From the cell containing the given text, extract its center point as [X, Y] coordinate. 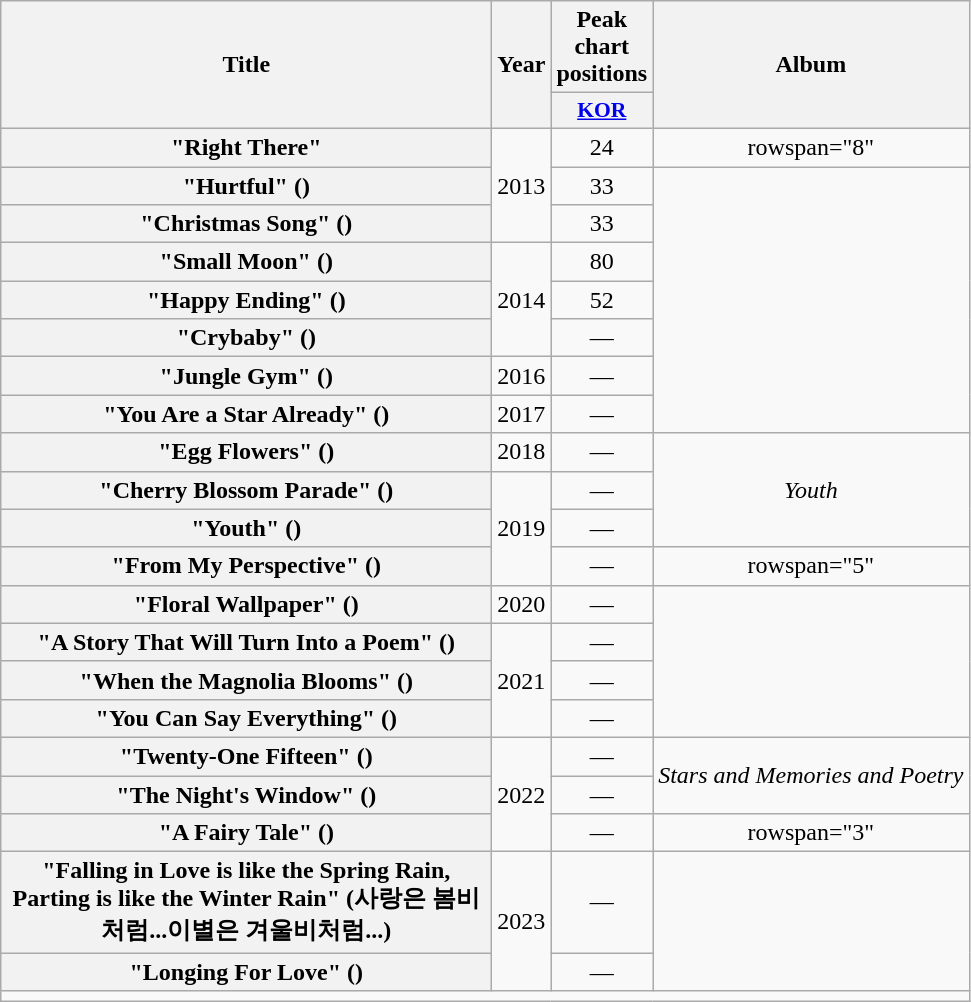
2020 [522, 604]
"Jungle Gym" () [246, 376]
Album [811, 65]
"Happy Ending" () [246, 300]
"Longing For Love" () [246, 972]
"Right There" [246, 147]
rowspan="5" [811, 566]
"A Story That Will Turn Into a Poem" () [246, 642]
2017 [522, 414]
"You Can Say Everything" () [246, 718]
"Christmas Song" () [246, 224]
2019 [522, 528]
"Youth" () [246, 528]
"When the Magnolia Blooms" () [246, 680]
Stars and Memories and Poetry [811, 775]
"You Are a Star Already" () [246, 414]
2016 [522, 376]
"Floral Wallpaper" () [246, 604]
2023 [522, 922]
"The Night's Window" () [246, 795]
"Twenty-One Fifteen" () [246, 756]
24 [602, 147]
2014 [522, 300]
2018 [522, 452]
"A Fairy Tale" () [246, 833]
"Cherry Blossom Parade" () [246, 490]
Youth [811, 490]
80 [602, 262]
52 [602, 300]
KOR [602, 111]
"Small Moon" () [246, 262]
Peak chart positions [602, 47]
"Egg Flowers" () [246, 452]
Year [522, 65]
"From My Perspective" () [246, 566]
rowspan="8" [811, 147]
Title [246, 65]
"Crybaby" () [246, 338]
"Hurtful" () [246, 185]
"Falling in Love is like the Spring Rain, Parting is like the Winter Rain" (사랑은 봄비처럼...이별은 겨울비처럼...) [246, 902]
2022 [522, 794]
2013 [522, 185]
2021 [522, 680]
rowspan="3" [811, 833]
